Capture the cell that displays the provided text and extract its [x, y] central coordinate. 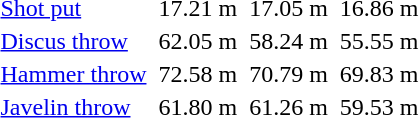
62.05 m [198, 41]
70.79 m [289, 74]
58.24 m [289, 41]
72.58 m [198, 74]
